Return the (x, y) coordinate for the center point of the cell that contains the specified text.  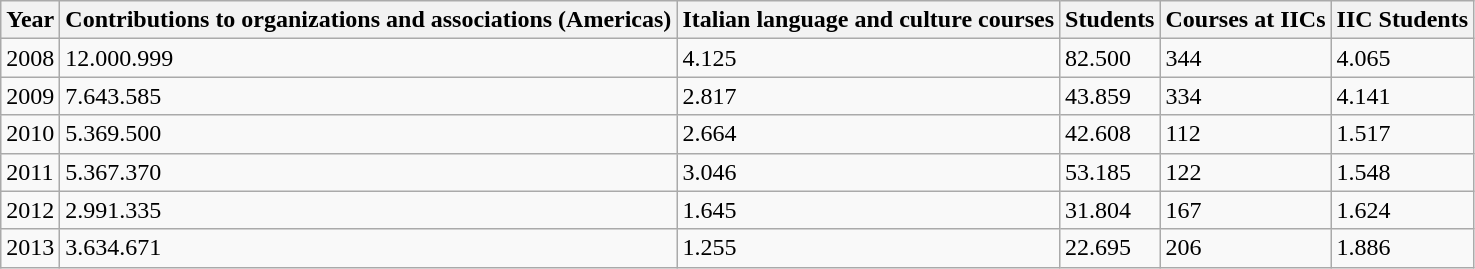
2008 (30, 58)
2012 (30, 210)
2.664 (868, 134)
1.255 (868, 248)
1.645 (868, 210)
1.886 (1402, 248)
4.125 (868, 58)
1.548 (1402, 172)
167 (1246, 210)
344 (1246, 58)
2011 (30, 172)
1.517 (1402, 134)
43.859 (1110, 96)
2013 (30, 248)
42.608 (1110, 134)
112 (1246, 134)
53.185 (1110, 172)
5.369.500 (368, 134)
IIC Students (1402, 20)
2.991.335 (368, 210)
206 (1246, 248)
12.000.999 (368, 58)
82.500 (1110, 58)
1.624 (1402, 210)
Contributions to organizations and associations (Americas) (368, 20)
7.643.585 (368, 96)
Students (1110, 20)
2010 (30, 134)
334 (1246, 96)
122 (1246, 172)
3.634.671 (368, 248)
4.141 (1402, 96)
22.695 (1110, 248)
Courses at IICs (1246, 20)
3.046 (868, 172)
Year (30, 20)
4.065 (1402, 58)
2.817 (868, 96)
2009 (30, 96)
5.367.370 (368, 172)
Italian language and culture courses (868, 20)
31.804 (1110, 210)
